Output the (X, Y) coordinate of the center of the cell containing the given text.  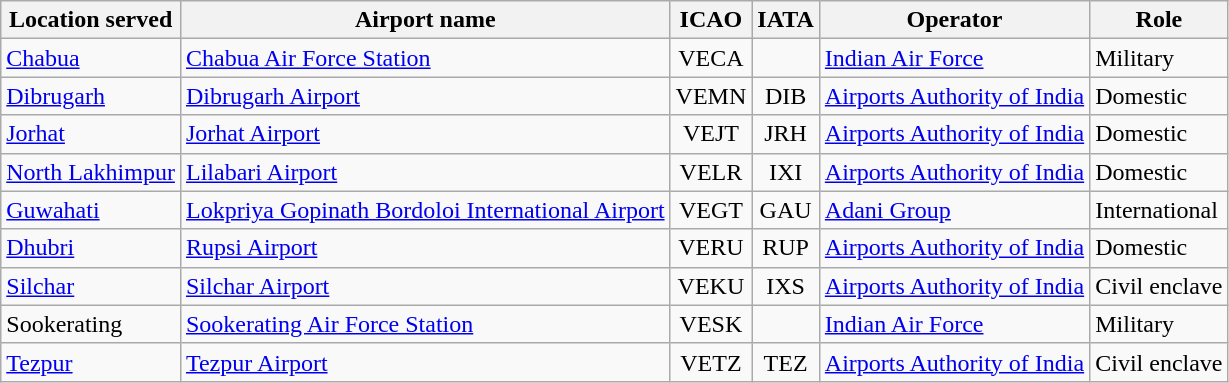
Silchar (91, 286)
VEGT (711, 210)
GAU (786, 210)
Dhubri (91, 248)
VERU (711, 248)
VESK (711, 324)
Tezpur Airport (425, 362)
Jorhat Airport (425, 134)
Tezpur (91, 362)
Lokpriya Gopinath Bordoloi International Airport (425, 210)
Role (1159, 20)
VETZ (711, 362)
Chabua Air Force Station (425, 58)
Silchar Airport (425, 286)
Jorhat (91, 134)
Sookerating (91, 324)
JRH (786, 134)
IXI (786, 172)
Dibrugarh (91, 96)
Dibrugarh Airport (425, 96)
TEZ (786, 362)
IATA (786, 20)
Guwahati (91, 210)
Chabua (91, 58)
VECA (711, 58)
Lilabari Airport (425, 172)
DIB (786, 96)
Operator (954, 20)
Airport name (425, 20)
ICAO (711, 20)
International (1159, 210)
VEMN (711, 96)
Rupsi Airport (425, 248)
North Lakhimpur (91, 172)
VEKU (711, 286)
Location served (91, 20)
Adani Group (954, 210)
VEJT (711, 134)
RUP (786, 248)
IXS (786, 286)
VELR (711, 172)
Sookerating Air Force Station (425, 324)
